From the cell containing the given text, extract its center point as (x, y) coordinate. 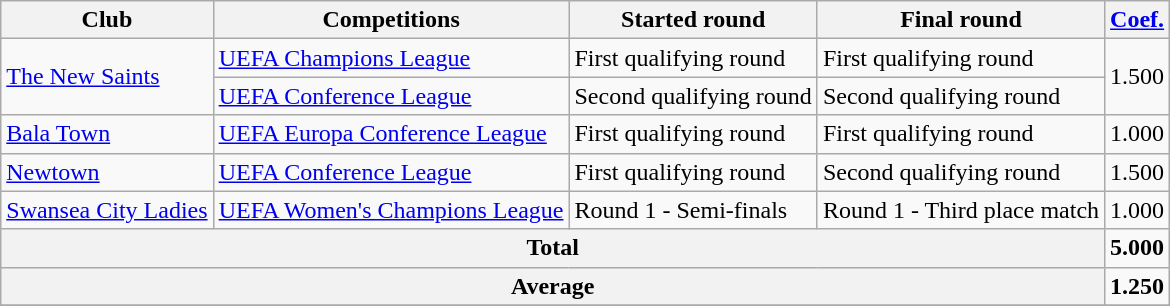
UEFA Women's Champions League (391, 210)
Competitions (391, 20)
Started round (693, 20)
The New Saints (107, 77)
UEFA Europa Conference League (391, 134)
Round 1 - Semi-finals (693, 210)
Swansea City Ladies (107, 210)
Round 1 - Third place match (960, 210)
Bala Town (107, 134)
Total (553, 248)
Average (553, 286)
1.250 (1138, 286)
UEFA Champions League (391, 58)
Coef. (1138, 20)
Newtown (107, 172)
5.000 (1138, 248)
Final round (960, 20)
Club (107, 20)
